Detect which cell encompasses the target text, then output its (x, y) center coordinate. 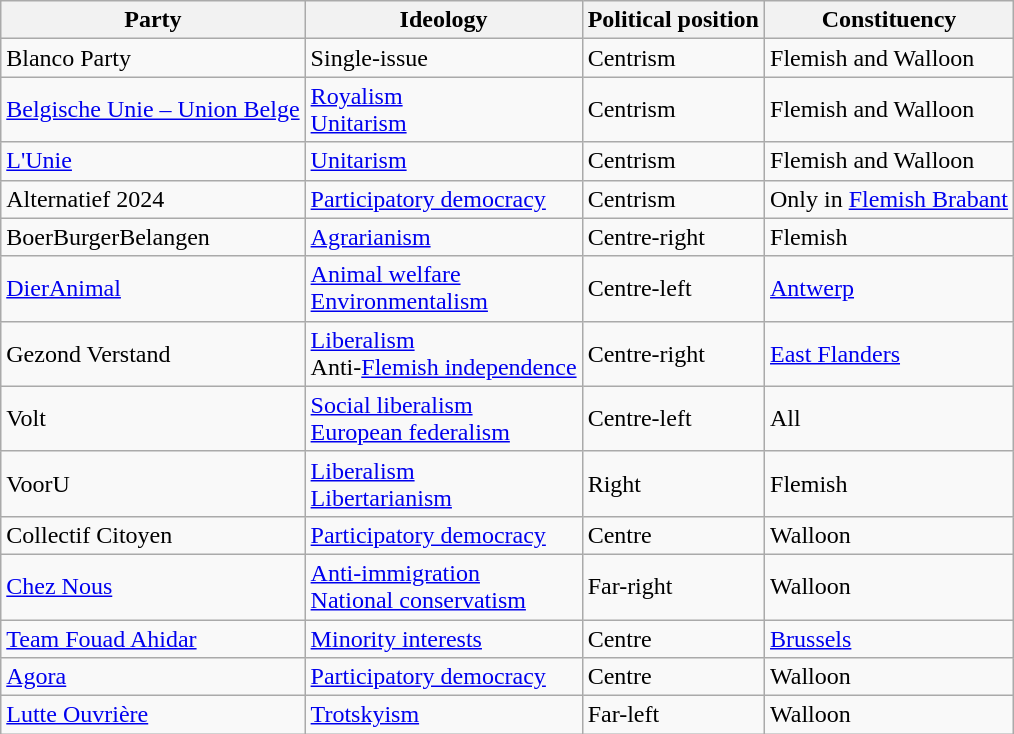
Brussels (890, 639)
Agrarianism (444, 237)
Political position (673, 20)
Party (153, 20)
Agora (153, 677)
Unitarism (444, 161)
L'Unie (153, 161)
RoyalismUnitarism (444, 110)
LiberalismAnti-Flemish independence (444, 354)
Only in Flemish Brabant (890, 199)
All (890, 418)
East Flanders (890, 354)
Far-left (673, 715)
LiberalismLibertarianism (444, 484)
Blanco Party (153, 58)
Far-right (673, 586)
BoerBurgerBelangen (153, 237)
Ideology (444, 20)
VoorU (153, 484)
Volt (153, 418)
Team Fouad Ahidar (153, 639)
Right (673, 484)
Belgische Unie – Union Belge (153, 110)
Trotskyism (444, 715)
Antwerp (890, 288)
Animal welfareEnvironmentalism (444, 288)
Social liberalismEuropean federalism (444, 418)
Anti-immigrationNational conservatism (444, 586)
Collectif Citoyen (153, 535)
DierAnimal (153, 288)
Alternatief 2024 (153, 199)
Chez Nous (153, 586)
Gezond Verstand (153, 354)
Lutte Ouvrière (153, 715)
Constituency (890, 20)
Single-issue (444, 58)
Minority interests (444, 639)
